Find where the given text appears and provide that cell's center as (X, Y) coordinate. 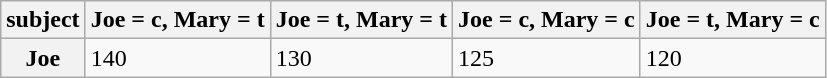
Joe = t, Mary = t (361, 20)
Joe = c, Mary = t (178, 20)
subject (43, 20)
125 (547, 58)
Joe (43, 58)
120 (732, 58)
Joe = t, Mary = c (732, 20)
Joe = c, Mary = c (547, 20)
140 (178, 58)
130 (361, 58)
